Determine the [x, y] coordinate at the center of the cell enclosing the given text.  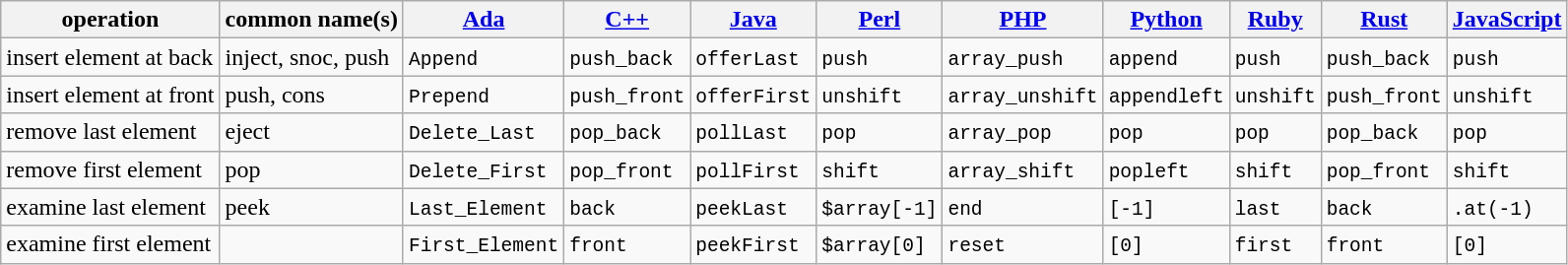
Last_Element [483, 207]
Java [753, 20]
JavaScript [1507, 20]
PHP [1022, 20]
Ada [483, 20]
Delete_Last [483, 132]
Rust [1384, 20]
array_push [1022, 57]
$array[0] [880, 244]
offerLast [753, 57]
push, cons [311, 95]
peek [311, 207]
remove last element [110, 132]
Python [1166, 20]
Prepend [483, 95]
pollFirst [753, 169]
examine last element [110, 207]
last [1274, 207]
.at(-1) [1507, 207]
pollLast [753, 132]
appendleft [1166, 95]
insert element at front [110, 95]
offerFirst [753, 95]
peekFirst [753, 244]
operation [110, 20]
first [1274, 244]
Ruby [1274, 20]
Perl [880, 20]
append [1166, 57]
remove first element [110, 169]
[-1] [1166, 207]
reset [1022, 244]
First_Element [483, 244]
end [1022, 207]
peekLast [753, 207]
common name(s) [311, 20]
$array[-1] [880, 207]
eject [311, 132]
Append [483, 57]
insert element at back [110, 57]
inject, snoc, push [311, 57]
Delete_First [483, 169]
array_pop [1022, 132]
examine first element [110, 244]
array_unshift [1022, 95]
C++ [627, 20]
popleft [1166, 169]
array_shift [1022, 169]
